Capture the cell that displays the provided text and extract its [X, Y] central coordinate. 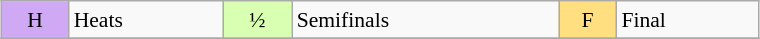
H [36, 20]
Semifinals [426, 20]
½ [258, 20]
Heats [146, 20]
Final [687, 20]
F [588, 20]
